Provide the [x, y] coordinate of the cell's center where the given text is located.  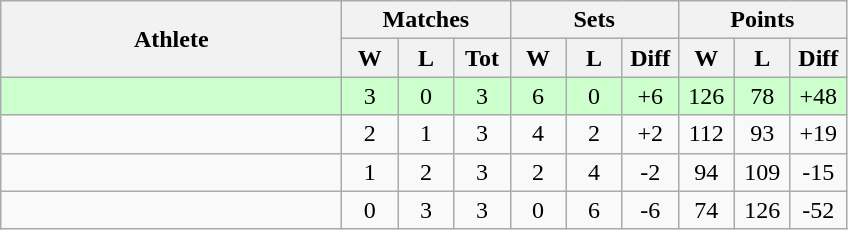
Sets [594, 20]
-15 [818, 172]
+6 [650, 96]
+2 [650, 134]
109 [762, 172]
+19 [818, 134]
-6 [650, 210]
74 [706, 210]
-2 [650, 172]
78 [762, 96]
+48 [818, 96]
Points [762, 20]
112 [706, 134]
Athlete [172, 39]
Matches [426, 20]
93 [762, 134]
94 [706, 172]
Tot [482, 58]
-52 [818, 210]
